Determine the (x, y) coordinate at the center of the cell enclosing the given text.  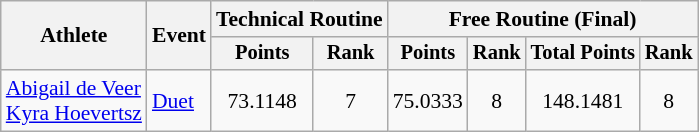
Event (179, 36)
75.0333 (428, 100)
Abigail de VeerKyra Hoevertsz (74, 100)
Technical Routine (300, 19)
148.1481 (583, 100)
Duet (179, 100)
73.1148 (262, 100)
Athlete (74, 36)
7 (350, 100)
Free Routine (Final) (543, 19)
Total Points (583, 54)
